Find where the given text appears and provide that cell's center as (X, Y) coordinate. 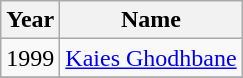
Kaies Ghodhbane (151, 58)
Year (30, 20)
Name (151, 20)
1999 (30, 58)
